Find where the given text appears and provide that cell's center as [x, y] coordinate. 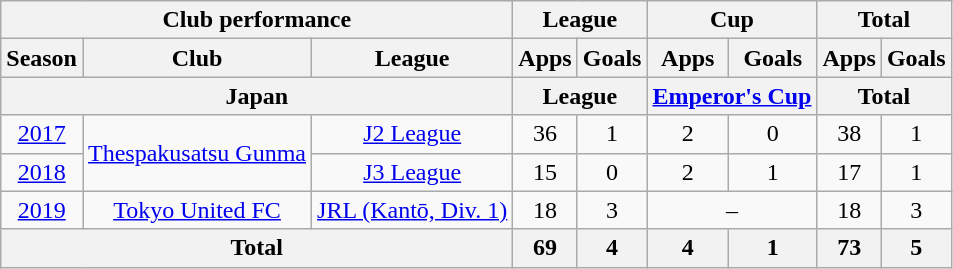
38 [849, 134]
2019 [42, 210]
Season [42, 58]
J2 League [412, 134]
17 [849, 172]
69 [545, 248]
36 [545, 134]
2018 [42, 172]
73 [849, 248]
Club [196, 58]
Emperor's Cup [732, 96]
– [732, 210]
15 [545, 172]
Cup [732, 20]
5 [916, 248]
J3 League [412, 172]
Club performance [257, 20]
Thespakusatsu Gunma [196, 153]
JRL (Kantō, Div. 1) [412, 210]
Tokyo United FC [196, 210]
2017 [42, 134]
Japan [257, 96]
